Pinpoint the cell where the given text exists, returning its [X, Y] midpoint coordinate. 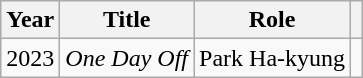
One Day Off [127, 58]
Title [127, 20]
2023 [30, 58]
Role [272, 20]
Year [30, 20]
Park Ha-kyung [272, 58]
